Provide the [X, Y] coordinate of the cell's center where the given text is located.  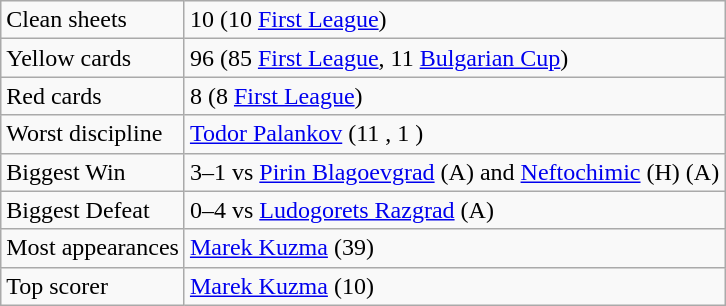
Marek Kuzma (39) [454, 248]
0–4 vs Ludogorets Razgrad (A) [454, 210]
Biggest Defeat [93, 210]
Worst discipline [93, 134]
Clean sheets [93, 20]
Top scorer [93, 286]
Yellow cards [93, 58]
10 (10 First League) [454, 20]
Todor Palankov (11 , 1 ) [454, 134]
Most appearances [93, 248]
Marek Kuzma (10) [454, 286]
96 (85 First League, 11 Bulgarian Cup) [454, 58]
8 (8 First League) [454, 96]
3–1 vs Pirin Blagoevgrad (A) and Neftochimic (H) (A) [454, 172]
Biggest Win [93, 172]
Red cards [93, 96]
